Scan for the cell matching the given text and deliver its (x, y) coordinate at center. 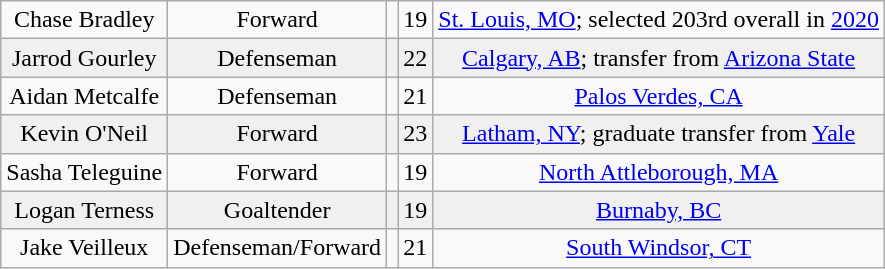
Palos Verdes, CA (659, 96)
Burnaby, BC (659, 210)
Jake Veilleux (84, 248)
23 (416, 134)
Calgary, AB; transfer from Arizona State (659, 58)
Defenseman/Forward (278, 248)
South Windsor, CT (659, 248)
Goaltender (278, 210)
Sasha Teleguine (84, 172)
Logan Terness (84, 210)
Jarrod Gourley (84, 58)
22 (416, 58)
North Attleborough, MA (659, 172)
Chase Bradley (84, 20)
Aidan Metcalfe (84, 96)
St. Louis, MO; selected 203rd overall in 2020 (659, 20)
Latham, NY; graduate transfer from Yale (659, 134)
Kevin O'Neil (84, 134)
